Identify which cell holds the provided text, then report its (x, y) central coordinate. 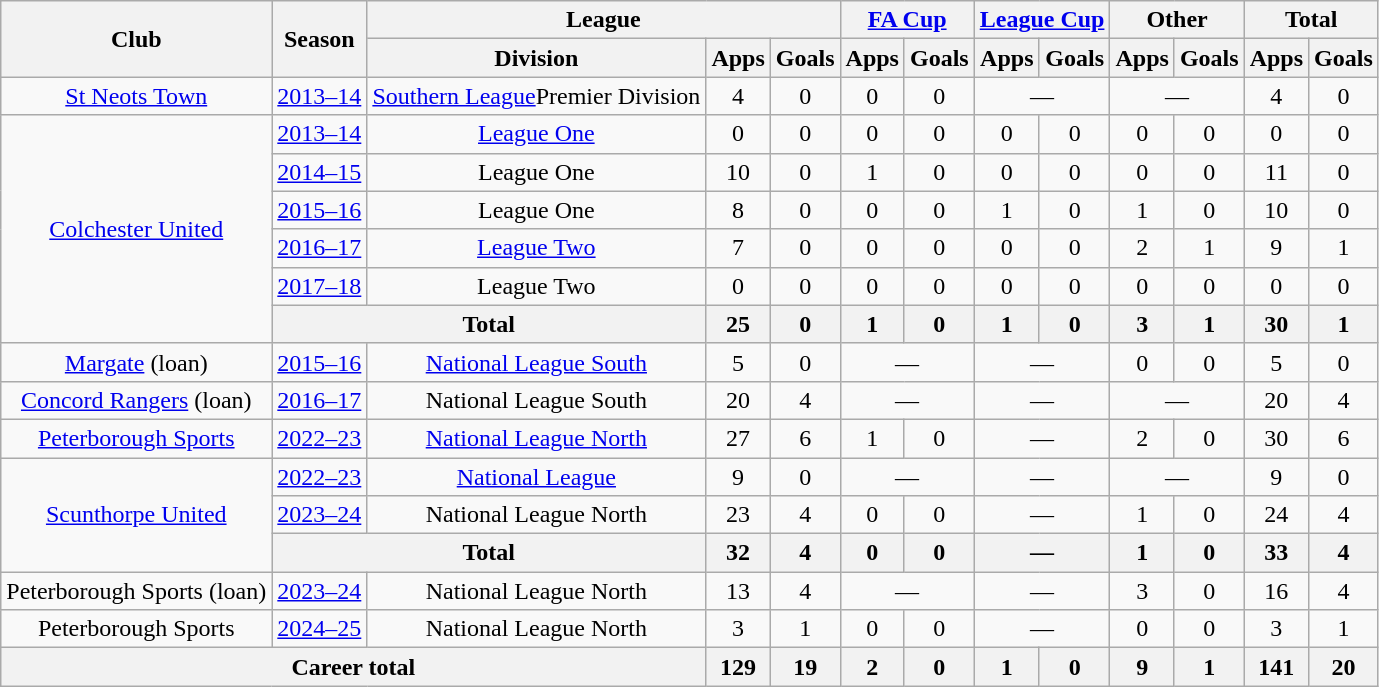
Division (536, 58)
League Cup (1042, 20)
St Neots Town (136, 96)
Career total (354, 667)
16 (1276, 591)
National League (536, 477)
141 (1276, 667)
2024–25 (320, 629)
2014–15 (320, 172)
League (604, 20)
25 (738, 324)
27 (738, 438)
8 (738, 210)
19 (805, 667)
24 (1276, 515)
Peterborough Sports (loan) (136, 591)
Scunthorpe United (136, 515)
Southern LeaguePremier Division (536, 96)
Margate (loan) (136, 362)
Season (320, 39)
Other (1177, 20)
FA Cup (907, 20)
32 (738, 553)
Colchester United (136, 229)
33 (1276, 553)
Club (136, 39)
23 (738, 515)
11 (1276, 172)
2017–18 (320, 286)
129 (738, 667)
13 (738, 591)
7 (738, 248)
Concord Rangers (loan) (136, 400)
